Determine the (x, y) coordinate at the center of the cell enclosing the given text.  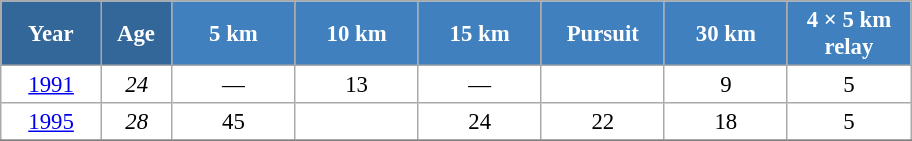
1995 (52, 122)
10 km (356, 34)
9 (726, 85)
Pursuit (602, 34)
5 km (234, 34)
15 km (480, 34)
22 (602, 122)
1991 (52, 85)
30 km (726, 34)
13 (356, 85)
Age (136, 34)
Year (52, 34)
18 (726, 122)
28 (136, 122)
45 (234, 122)
4 × 5 km relay (848, 34)
